Determine the (X, Y) coordinate at the center of the cell enclosing the given text.  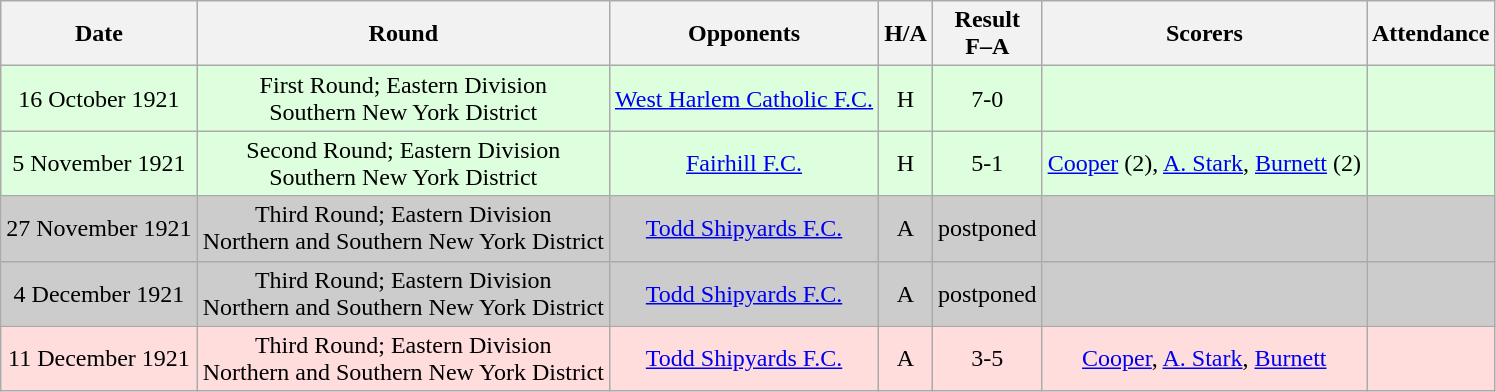
7-0 (987, 98)
5-1 (987, 164)
Attendance (1430, 34)
27 November 1921 (99, 228)
H/A (906, 34)
4 December 1921 (99, 294)
5 November 1921 (99, 164)
Scorers (1204, 34)
Fairhill F.C. (744, 164)
Cooper (2), A. Stark, Burnett (2) (1204, 164)
3-5 (987, 358)
16 October 1921 (99, 98)
11 December 1921 (99, 358)
Second Round; Eastern DivisionSouthern New York District (403, 164)
First Round; Eastern DivisionSouthern New York District (403, 98)
ResultF–A (987, 34)
Round (403, 34)
Date (99, 34)
Opponents (744, 34)
Cooper, A. Stark, Burnett (1204, 358)
West Harlem Catholic F.C. (744, 98)
